Capture the cell that displays the provided text and extract its (X, Y) central coordinate. 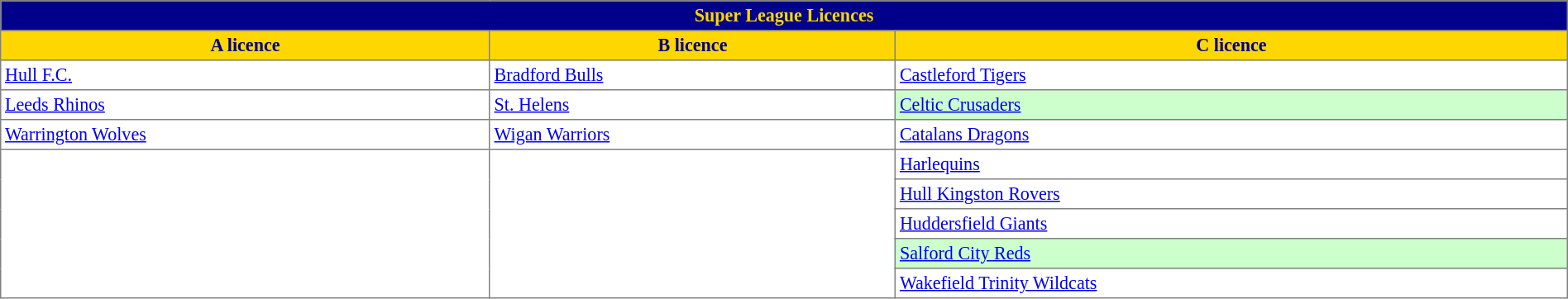
Huddersfield Giants (1232, 224)
Bradford Bulls (692, 75)
A licence (246, 45)
Wigan Warriors (692, 135)
Leeds Rhinos (246, 105)
Hull Kingston Rovers (1232, 194)
B licence (692, 45)
Wakefield Trinity Wildcats (1232, 283)
Super League Licences (784, 16)
C licence (1232, 45)
Celtic Crusaders (1232, 105)
Castleford Tigers (1232, 75)
Harlequins (1232, 164)
Warrington Wolves (246, 135)
Catalans Dragons (1232, 135)
St. Helens (692, 105)
Salford City Reds (1232, 254)
Hull F.C. (246, 75)
